Extract the [x, y] coordinate from the center of the cell holding the provided text.  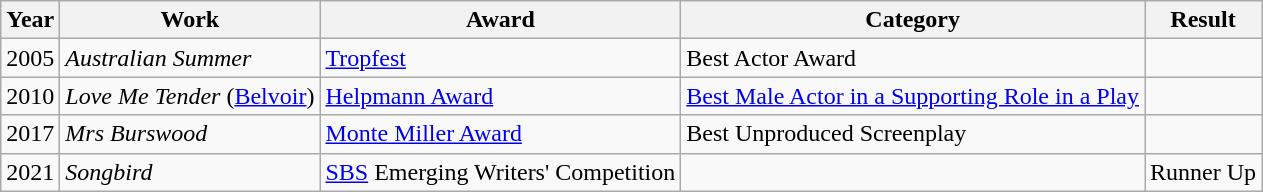
2017 [30, 134]
2005 [30, 58]
Best Actor Award [913, 58]
Runner Up [1202, 172]
2010 [30, 96]
Award [500, 20]
Year [30, 20]
2021 [30, 172]
Best Male Actor in a Supporting Role in a Play [913, 96]
Result [1202, 20]
Best Unproduced Screenplay [913, 134]
Category [913, 20]
Australian Summer [190, 58]
Monte Miller Award [500, 134]
Tropfest [500, 58]
Helpmann Award [500, 96]
Work [190, 20]
Mrs Burswood [190, 134]
SBS Emerging Writers' Competition [500, 172]
Love Me Tender (Belvoir) [190, 96]
Songbird [190, 172]
